Return [X, Y] of the center of cell containing provided text 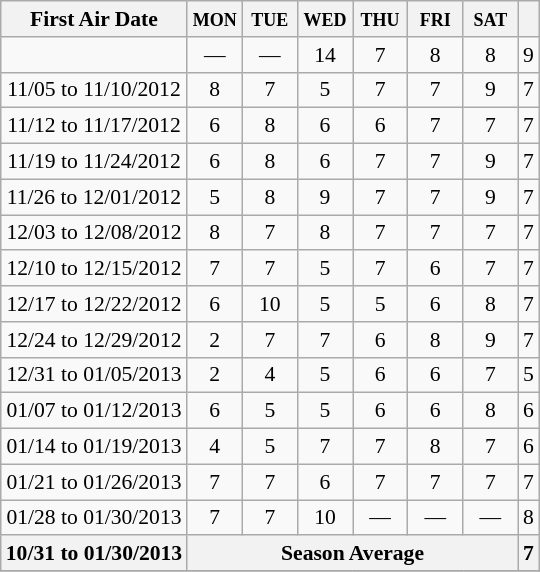
11/05 to 11/10/2012 [94, 90]
12/17 to 12/22/2012 [94, 304]
11/19 to 11/24/2012 [94, 162]
FRI [436, 19]
THU [380, 19]
SAT [490, 19]
12/31 to 01/05/2013 [94, 375]
12/03 to 12/08/2012 [94, 233]
Season Average [352, 554]
TUE [270, 19]
WED [324, 19]
01/07 to 01/12/2013 [94, 411]
MON [214, 19]
11/12 to 11/17/2012 [94, 126]
01/14 to 01/19/2013 [94, 447]
10/31 to 01/30/2013 [94, 554]
12/24 to 12/29/2012 [94, 340]
01/21 to 01/26/2013 [94, 482]
11/26 to 12/01/2012 [94, 197]
12/10 to 12/15/2012 [94, 269]
First Air Date [94, 19]
14 [324, 55]
01/28 to 01/30/2013 [94, 518]
